Locate the cell with the specified text and output its (x, y) center coordinate. 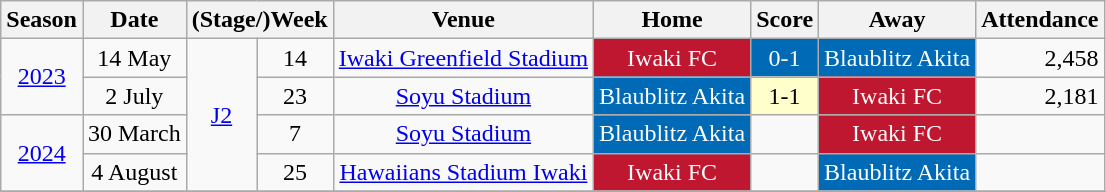
14 May (134, 58)
Date (134, 20)
2024 (42, 153)
2 July (134, 96)
2023 (42, 77)
Attendance (1040, 20)
J2 (222, 115)
4 August (134, 172)
30 March (134, 134)
0-1 (785, 58)
Venue (463, 20)
7 (295, 134)
Home (672, 20)
2,181 (1040, 96)
(Stage/)Week (260, 20)
Hawaiians Stadium Iwaki (463, 172)
1-1 (785, 96)
Away (898, 20)
Score (785, 20)
23 (295, 96)
2,458 (1040, 58)
Iwaki Greenfield Stadium (463, 58)
14 (295, 58)
25 (295, 172)
Season (42, 20)
